Scan for the cell matching the given text and deliver its (X, Y) coordinate at center. 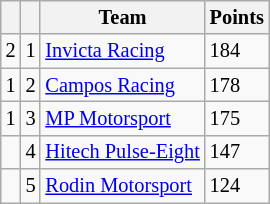
Points (237, 17)
Invicta Racing (122, 51)
Campos Racing (122, 85)
Hitech Pulse-Eight (122, 152)
Team (122, 17)
Rodin Motorsport (122, 186)
MP Motorsport (122, 118)
5 (31, 186)
3 (31, 118)
147 (237, 152)
184 (237, 51)
124 (237, 186)
4 (31, 152)
175 (237, 118)
178 (237, 85)
